Search for the cell housing the specified text and yield its [X, Y] center coordinate. 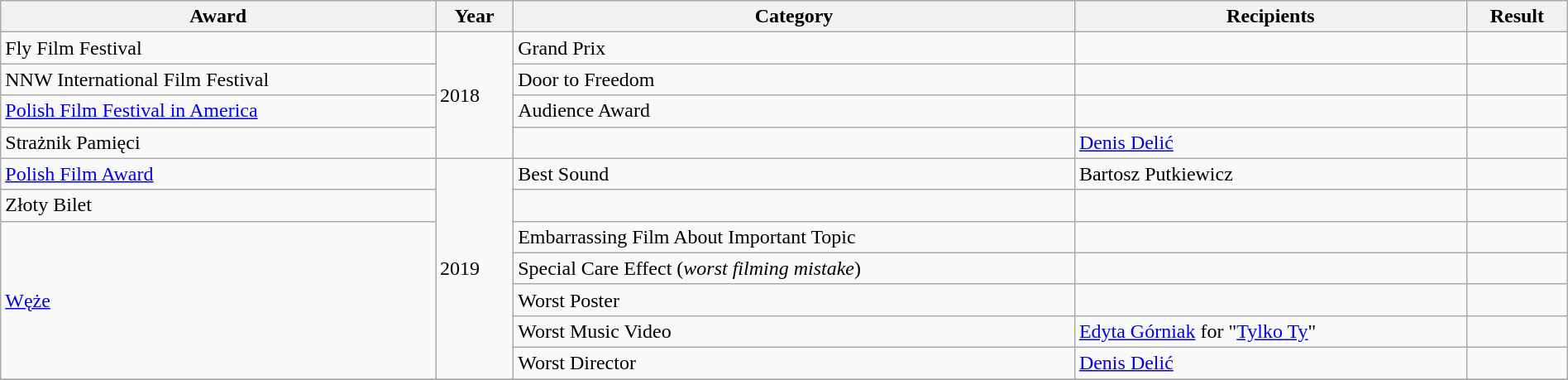
Recipients [1270, 17]
Grand Prix [794, 48]
Award [218, 17]
Year [475, 17]
Embarrassing Film About Important Topic [794, 237]
Złoty Bilet [218, 205]
Edyta Górniak for "Tylko Ty" [1270, 331]
Worst Poster [794, 300]
Audience Award [794, 111]
Fly Film Festival [218, 48]
Worst Music Video [794, 331]
Best Sound [794, 174]
Special Care Effect (worst filming mistake) [794, 268]
2018 [475, 95]
Polish Film Award [218, 174]
Category [794, 17]
Strażnik Pamięci [218, 142]
NNW International Film Festival [218, 79]
Worst Director [794, 363]
Bartosz Putkiewicz [1270, 174]
Door to Freedom [794, 79]
Result [1517, 17]
Węże [218, 300]
Polish Film Festival in America [218, 111]
2019 [475, 268]
